Detect which cell encompasses the target text, then output its (X, Y) center coordinate. 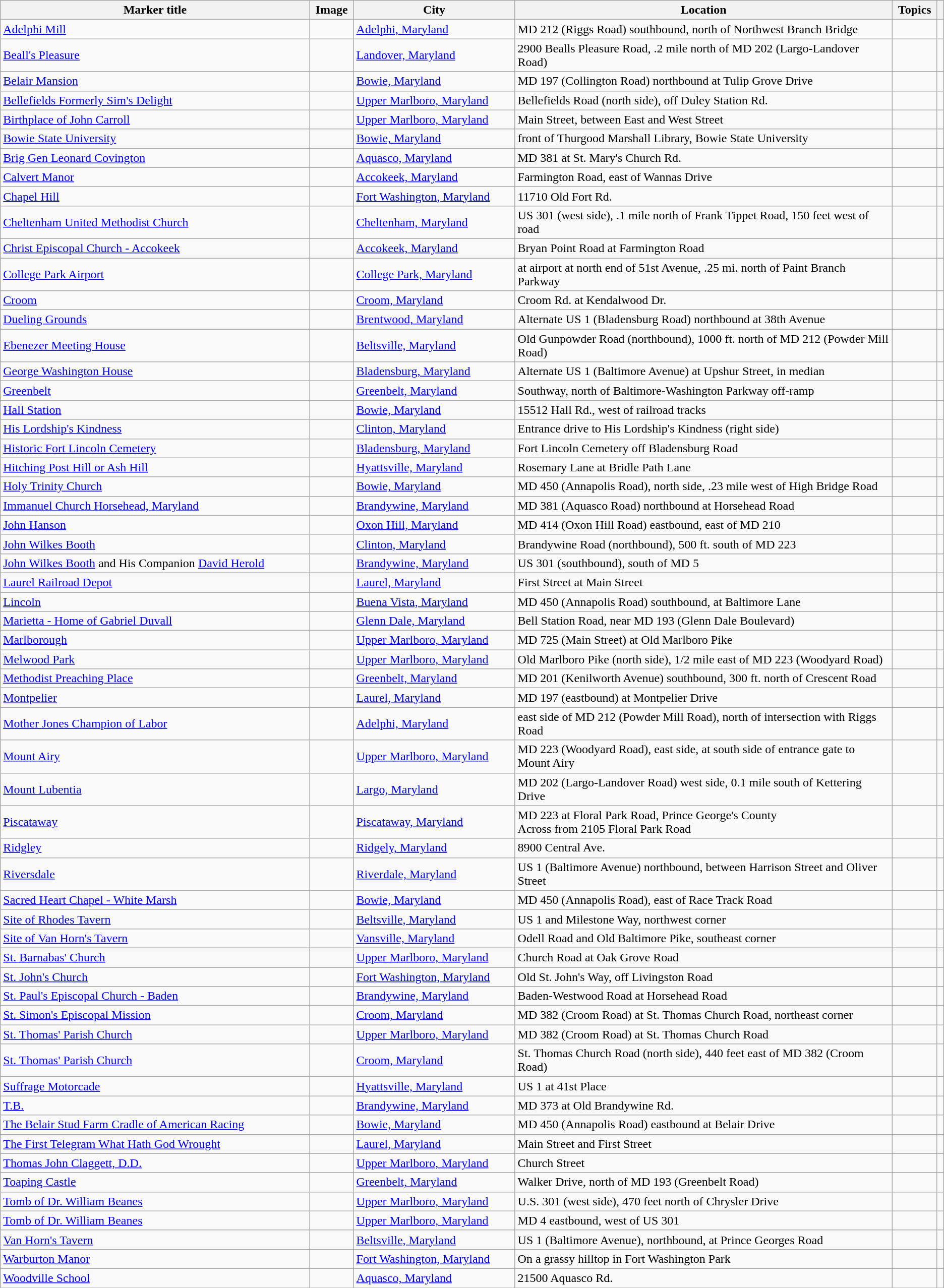
John Wilkes Booth and His Companion David Herold (155, 563)
Ridgely, Maryland (434, 848)
Old Marlboro Pike (north side), 1/2 mile east of MD 223 (Woodyard Road) (703, 659)
Immanuel Church Horsehead, Maryland (155, 506)
MD 414 (Oxon Hill Road) eastbound, east of MD 210 (703, 525)
Adelphi Mill (155, 29)
Mother Jones Champion of Labor (155, 724)
Thomas John Claggett, D.D. (155, 1163)
MD 197 (Collington Road) northbound at Tulip Grove Drive (703, 81)
MD 202 (Largo-Landover Road) west side, 0.1 mile south of Kettering Drive (703, 789)
Holy Trinity Church (155, 486)
Hitching Post Hill or Ash Hill (155, 467)
College Park, Maryland (434, 274)
Cheltenham, Maryland (434, 222)
front of Thurgood Marshall Library, Bowie State University (703, 139)
St. John's Church (155, 976)
Glenn Dale, Maryland (434, 621)
Odell Road and Old Baltimore Pike, southeast corner (703, 938)
Baden-Westwood Road at Horsehead Road (703, 996)
Marlborough (155, 640)
Buena Vista, Maryland (434, 601)
Church Road at Oak Grove Road (703, 957)
US 301 (west side), .1 mile north of Frank Tippet Road, 150 feet west of road (703, 222)
Greenbelt (155, 391)
Piscataway (155, 822)
Ebenezer Meeting House (155, 346)
Bryan Point Road at Farmington Road (703, 248)
Toaping Castle (155, 1182)
Croom Rd. at Kendalwood Dr. (703, 300)
Ridgley (155, 848)
Brig Gen Leonard Covington (155, 158)
Alternate US 1 (Bladensburg Road) northbound at 38th Avenue (703, 320)
Christ Episcopal Church - Accokeek (155, 248)
City (434, 10)
US 1 (Baltimore Avenue) northbound, between Harrison Street and Oliver Street (703, 874)
MD 450 (Annapolis Road) southbound, at Baltimore Lane (703, 601)
Vansville, Maryland (434, 938)
Riverdale, Maryland (434, 874)
MD 212 (Riggs Road) southbound, north of Northwest Branch Bridge (703, 29)
Brandywine Road (northbound), 500 ft. south of MD 223 (703, 544)
15512 Hall Rd., west of railroad tracks (703, 410)
On a grassy hilltop in Fort Washington Park (703, 1259)
Main Street, between East and West Street (703, 119)
Lincoln (155, 601)
John Wilkes Booth (155, 544)
MD 450 (Annapolis Road), north side, .23 mile west of High Bridge Road (703, 486)
Marietta - Home of Gabriel Duvall (155, 621)
Piscataway, Maryland (434, 822)
First Street at Main Street (703, 582)
US 301 (southbound), south of MD 5 (703, 563)
Oxon Hill, Maryland (434, 525)
John Hanson (155, 525)
Rosemary Lane at Bridle Path Lane (703, 467)
Largo, Maryland (434, 789)
MD 201 (Kenilworth Avenue) southbound, 300 ft. north of Crescent Road (703, 679)
Site of Rhodes Tavern (155, 919)
Calvert Manor (155, 177)
St. Barnabas' Church (155, 957)
Bellefields Road (north side), off Duley Station Rd. (703, 100)
Suffrage Motorcade (155, 1086)
The First Telegram What Hath God Wrought (155, 1144)
Church Street (703, 1163)
MD 450 (Annapolis Road), east of Race Track Road (703, 900)
MD 223 at Floral Park Road, Prince George's CountyAcross from 2105 Floral Park Road (703, 822)
MD 382 (Croom Road) at St. Thomas Church Road, northeast corner (703, 1015)
U.S. 301 (west side), 470 feet north of Chrysler Drive (703, 1201)
Beall's Pleasure (155, 55)
MD 725 (Main Street) at Old Marlboro Pike (703, 640)
US 1 (Baltimore Avenue), northbound, at Prince Georges Road (703, 1240)
Birthplace of John Carroll (155, 119)
Image (332, 10)
St. Simon's Episcopal Mission (155, 1015)
Melwood Park (155, 659)
MD 450 (Annapolis Road) eastbound at Belair Drive (703, 1125)
MD 381 at St. Mary's Church Rd. (703, 158)
Methodist Preaching Place (155, 679)
Dueling Grounds (155, 320)
Woodville School (155, 1278)
Site of Van Horn's Tavern (155, 938)
Bell Station Road, near MD 193 (Glenn Dale Boulevard) (703, 621)
St. Paul's Episcopal Church - Baden (155, 996)
US 1 at 41st Place (703, 1086)
Montpelier (155, 698)
Southway, north of Baltimore-Washington Parkway off-ramp (703, 391)
Brentwood, Maryland (434, 320)
MD 223 (Woodyard Road), east side, at south side of entrance gate to Mount Airy (703, 756)
St. Thomas Church Road (north side), 440 feet east of MD 382 (Croom Road) (703, 1061)
11710 Old Fort Rd. (703, 196)
Belair Mansion (155, 81)
MD 373 at Old Brandywine Rd. (703, 1106)
Mount Lubentia (155, 789)
Van Horn's Tavern (155, 1240)
Laurel Railroad Depot (155, 582)
Old St. John's Way, off Livingston Road (703, 976)
Bellefields Formerly Sim's Delight (155, 100)
T.B. (155, 1106)
Croom (155, 300)
21500 Aquasco Rd. (703, 1278)
US 1 and Milestone Way, northwest corner (703, 919)
Historic Fort Lincoln Cemetery (155, 448)
Entrance drive to His Lordship's Kindness (right side) (703, 429)
Sacred Heart Chapel - White Marsh (155, 900)
Marker title (155, 10)
Landover, Maryland (434, 55)
Riversdale (155, 874)
MD 197 (eastbound) at Montpelier Drive (703, 698)
Walker Drive, north of MD 193 (Greenbelt Road) (703, 1182)
Topics (915, 10)
Mount Airy (155, 756)
Main Street and First Street (703, 1144)
2900 Bealls Pleasure Road, .2 mile north of MD 202 (Largo-Landover Road) (703, 55)
Hall Station (155, 410)
MD 381 (Aquasco Road) northbound at Horsehead Road (703, 506)
Warburton Manor (155, 1259)
Farmington Road, east of Wannas Drive (703, 177)
Bowie State University (155, 139)
College Park Airport (155, 274)
at airport at north end of 51st Avenue, .25 mi. north of Paint Branch Parkway (703, 274)
MD 4 eastbound, west of US 301 (703, 1220)
MD 382 (Croom Road) at St. Thomas Church Road (703, 1034)
Old Gunpowder Road (northbound), 1000 ft. north of MD 212 (Powder Mill Road) (703, 346)
Cheltenham United Methodist Church (155, 222)
Alternate US 1 (Baltimore Avenue) at Upshur Street, in median (703, 372)
Chapel Hill (155, 196)
George Washington House (155, 372)
Fort Lincoln Cemetery off Bladensburg Road (703, 448)
The Belair Stud Farm Cradle of American Racing (155, 1125)
8900 Central Ave. (703, 848)
Location (703, 10)
His Lordship's Kindness (155, 429)
east side of MD 212 (Powder Mill Road), north of intersection with Riggs Road (703, 724)
